Identify which cell holds the provided text, then report its [X, Y] central coordinate. 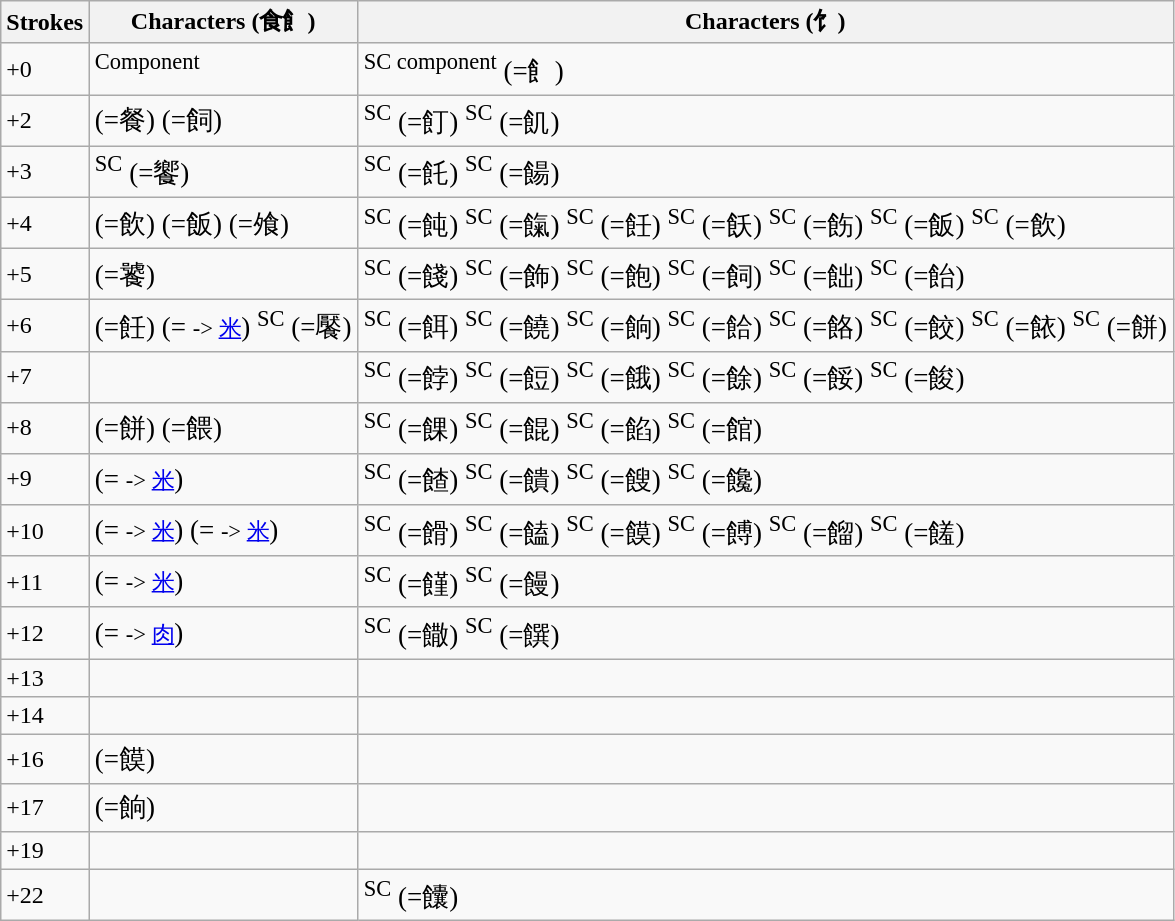
(=饕) [224, 274]
(=饃) [224, 759]
SC (=饊) SC (=饌) [766, 632]
+3 [45, 172]
+14 [45, 716]
SC (=餌) SC (=饒) SC (=餉) SC (=餄) SC (=餎) SC (=餃) SC (=餏) SC (=餅) [766, 326]
+12 [45, 632]
+17 [45, 807]
+19 [45, 850]
SC (=餶) SC (=饁) SC (=饃) SC (=餺) SC (=餾) SC (=饈) [766, 530]
+6 [45, 326]
Strokes [45, 22]
+5 [45, 274]
(=餉) [224, 807]
+22 [45, 894]
Component [224, 68]
SC (=餞) SC (=飾) SC (=飽) SC (=飼) SC (=飿) SC (=飴) [766, 274]
Characters (饣) [766, 22]
+4 [45, 222]
+11 [45, 582]
+7 [45, 376]
(=餅) (=餵) [224, 428]
SC (=飥) SC (=餳) [766, 172]
(= -> 肉) [224, 632]
SC (=飩) SC (=餼) SC (=飪) SC (=飫) SC (=飭) SC (=飯) SC (=飲) [766, 222]
SC (=餷) SC (=饋) SC (=餿) SC (=饞) [766, 480]
(=飲) (=飯) (=飧) [224, 222]
SC component (=飠) [766, 68]
SC (=饉) SC (=饅) [766, 582]
SC (=饗) [224, 172]
+9 [45, 480]
SC (=飣) SC (=飢) [766, 120]
(=飪) (= -> 米) SC (=饜) [224, 326]
Characters (食飠) [224, 22]
SC (=饢) [766, 894]
+0 [45, 68]
+10 [45, 530]
(=餐) (=飼) [224, 120]
+2 [45, 120]
+16 [45, 759]
SC (=餑) SC (=餖) SC (=餓) SC (=餘) SC (=餒) SC (=餕) [766, 376]
+8 [45, 428]
SC (=餜) SC (=餛) SC (=餡) SC (=館) [766, 428]
(= -> 米) (= -> 米) [224, 530]
+13 [45, 678]
